Search for the cell housing the specified text and yield its [X, Y] center coordinate. 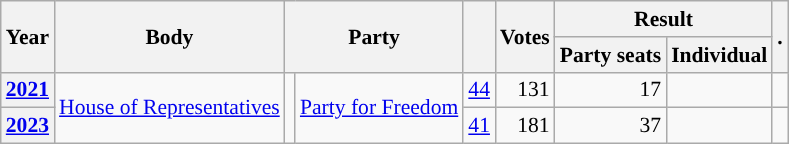
Year [28, 36]
2023 [28, 126]
Party for Freedom [379, 108]
. [780, 36]
Body [170, 36]
2021 [28, 90]
131 [525, 90]
37 [610, 126]
44 [479, 90]
Party [374, 36]
House of Representatives [170, 108]
17 [610, 90]
Individual [719, 55]
41 [479, 126]
Votes [525, 36]
Result [664, 19]
181 [525, 126]
Party seats [610, 55]
